Return [X, Y] of the center of cell containing provided text 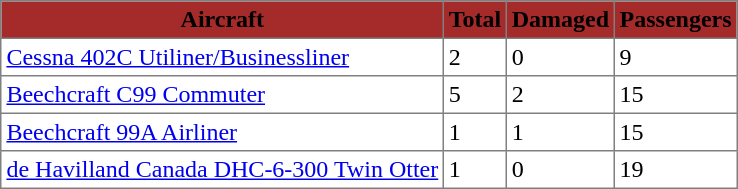
19 [675, 170]
Damaged [560, 20]
Beechcraft 99A Airliner [222, 132]
Cessna 402C Utiliner/Businessliner [222, 57]
5 [474, 95]
Aircraft [222, 20]
Passengers [675, 20]
de Havilland Canada DHC-6-300 Twin Otter [222, 170]
9 [675, 57]
Beechcraft C99 Commuter [222, 95]
Total [474, 20]
